From the cell containing the given text, extract its center point as [x, y] coordinate. 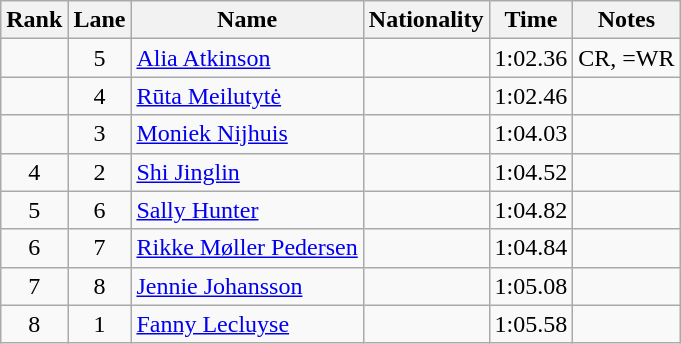
Rank [34, 20]
Nationality [426, 20]
1:02.46 [531, 96]
Sally Hunter [247, 210]
Moniek Nijhuis [247, 134]
CR, =WR [626, 58]
Name [247, 20]
1:05.08 [531, 286]
1:04.82 [531, 210]
Fanny Lecluyse [247, 324]
2 [100, 172]
Jennie Johansson [247, 286]
1:02.36 [531, 58]
Shi Jinglin [247, 172]
1:05.58 [531, 324]
1:04.52 [531, 172]
1:04.03 [531, 134]
1:04.84 [531, 248]
Notes [626, 20]
1 [100, 324]
Rikke Møller Pedersen [247, 248]
Time [531, 20]
Lane [100, 20]
3 [100, 134]
Alia Atkinson [247, 58]
Rūta Meilutytė [247, 96]
